Locate the cell with the specified text and output its [X, Y] center coordinate. 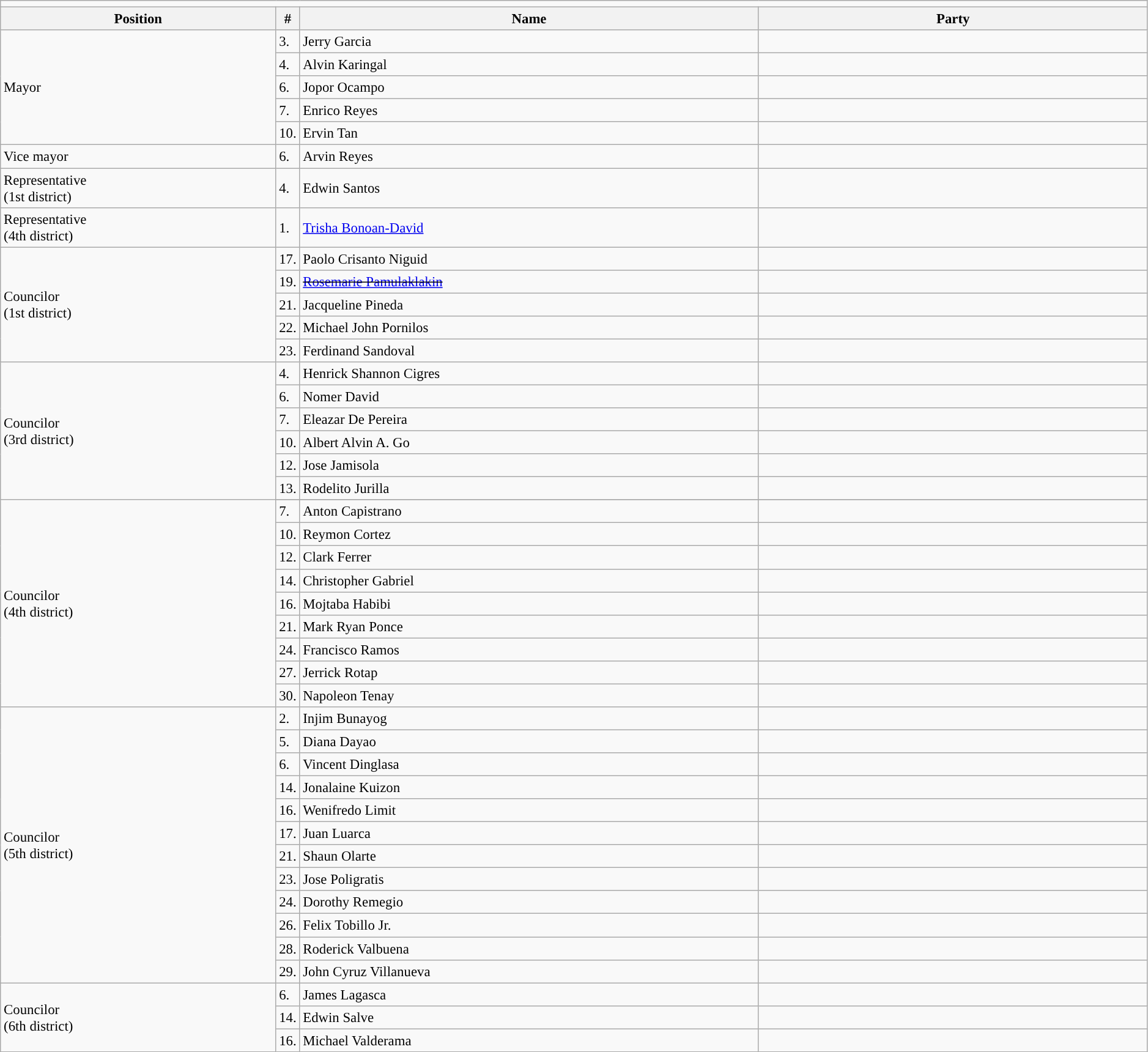
13. [287, 489]
Napoleon Tenay [529, 695]
Christopher Gabriel [529, 580]
Diana Dayao [529, 741]
Trisha Bonoan-David [529, 228]
Ferdinand Sandoval [529, 350]
Felix Tobillo Jr. [529, 925]
5. [287, 741]
Councilor(4th district) [138, 603]
Jose Jamisola [529, 465]
Alvin Karingal [529, 65]
Councilor(1st district) [138, 305]
2. [287, 719]
Representative(1st district) [138, 188]
Nomer David [529, 396]
Paolo Crisanto Niguid [529, 259]
Enrico Reyes [529, 111]
1. [287, 228]
Edwin Santos [529, 188]
Jopor Ocampo [529, 87]
29. [287, 971]
Michael Valderama [529, 1040]
Wenifredo Limit [529, 810]
Party [953, 19]
Representative(4th district) [138, 228]
Jose Poligratis [529, 880]
Name [529, 19]
Anton Capistrano [529, 511]
22. [287, 328]
Jerry Garcia [529, 42]
Jacqueline Pineda [529, 305]
Jonalaine Kuizon [529, 788]
Rosemarie Pamulaklakin [529, 281]
Mark Ryan Ponce [529, 626]
Rodelito Jurilla [529, 489]
26. [287, 925]
Mojtaba Habibi [529, 604]
# [287, 19]
Clark Ferrer [529, 558]
Albert Alvin A. Go [529, 443]
Dorothy Remegio [529, 902]
Councilor(6th district) [138, 1018]
Roderick Valbuena [529, 949]
Michael John Pornilos [529, 328]
Juan Luarca [529, 834]
27. [287, 673]
Henrick Shannon Cigres [529, 374]
Reymon Cortez [529, 535]
30. [287, 695]
3. [287, 42]
19. [287, 281]
Shaun Olarte [529, 856]
28. [287, 949]
Councilor(3rd district) [138, 431]
Francisco Ramos [529, 650]
Vincent Dinglasa [529, 765]
Ervin Tan [529, 134]
Councilor(5th district) [138, 845]
Position [138, 19]
Jerrick Rotap [529, 673]
Injim Bunayog [529, 719]
James Lagasca [529, 995]
Arvin Reyes [529, 157]
Vice mayor [138, 157]
John Cyruz Villanueva [529, 971]
Eleazar De Pereira [529, 420]
Mayor [138, 87]
Edwin Salve [529, 1017]
